Search for the cell housing the specified text and yield its (x, y) center coordinate. 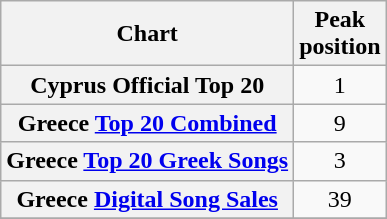
Chart (148, 34)
3 (340, 161)
9 (340, 123)
Greece Top 20 Greek Songs (148, 161)
Cyprus Official Top 20 (148, 85)
Greece Digital Song Sales (148, 199)
Greece Top 20 Combined (148, 123)
39 (340, 199)
Peakposition (340, 34)
1 (340, 85)
